From the cell containing the given text, extract its center point as [X, Y] coordinate. 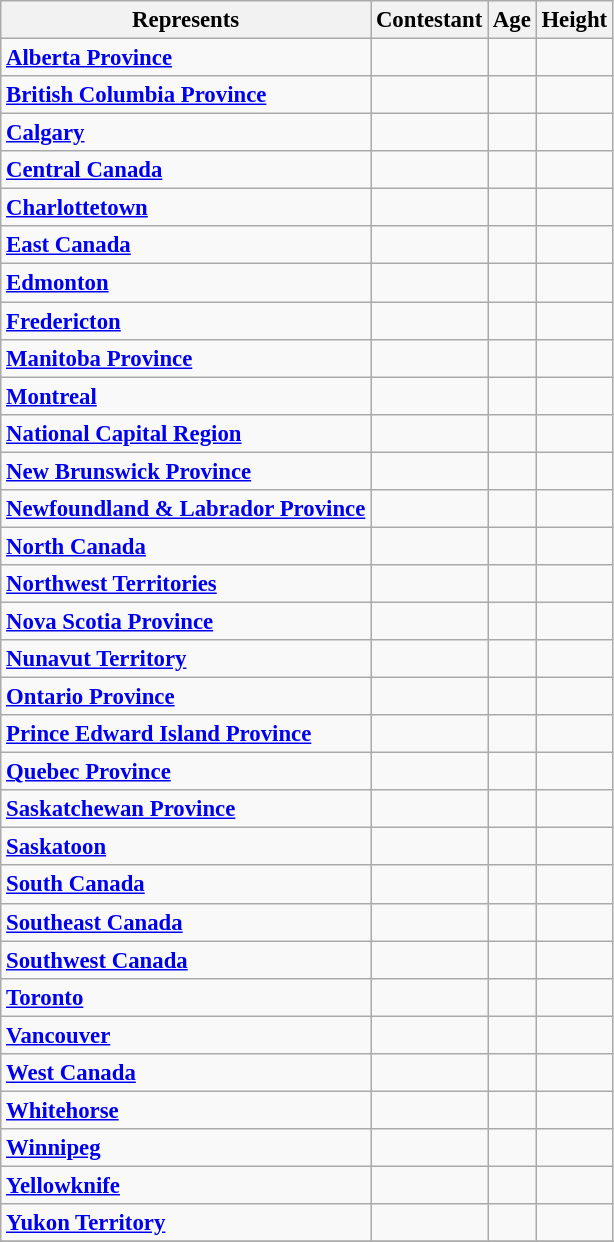
Ontario Province [186, 697]
Nunavut Territory [186, 659]
Manitoba Province [186, 358]
Calgary [186, 133]
Southeast Canada [186, 922]
Height [574, 20]
Alberta Province [186, 58]
Winnipeg [186, 1148]
Fredericton [186, 321]
Nova Scotia Province [186, 621]
Charlottetown [186, 208]
South Canada [186, 885]
Yellowknife [186, 1185]
Edmonton [186, 283]
North Canada [186, 546]
Central Canada [186, 170]
Represents [186, 20]
Southwest Canada [186, 960]
Yukon Territory [186, 1223]
Whitehorse [186, 1110]
National Capital Region [186, 433]
Saskatchewan Province [186, 809]
Prince Edward Island Province [186, 734]
Saskatoon [186, 847]
Toronto [186, 997]
Montreal [186, 396]
West Canada [186, 1073]
Vancouver [186, 1035]
Age [512, 20]
Newfoundland & Labrador Province [186, 509]
New Brunswick Province [186, 471]
Northwest Territories [186, 584]
British Columbia Province [186, 95]
Quebec Province [186, 772]
Contestant [430, 20]
East Canada [186, 245]
